Output the [x, y] coordinate of the center of the cell containing the given text.  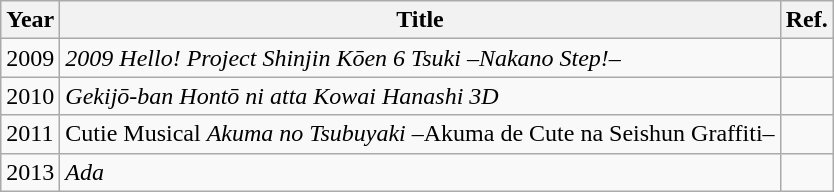
2013 [30, 172]
Ref. [806, 20]
Year [30, 20]
Title [420, 20]
2009 [30, 58]
Ada [420, 172]
2011 [30, 134]
Cutie Musical Akuma no Tsubuyaki –Akuma de Cute na Seishun Graffiti– [420, 134]
Gekijō-ban Hontō ni atta Kowai Hanashi 3D [420, 96]
2009 Hello! Project Shinjin Kōen 6 Tsuki –Nakano Step!– [420, 58]
2010 [30, 96]
